Return the (X, Y) coordinate for the center point of the cell that contains the specified text.  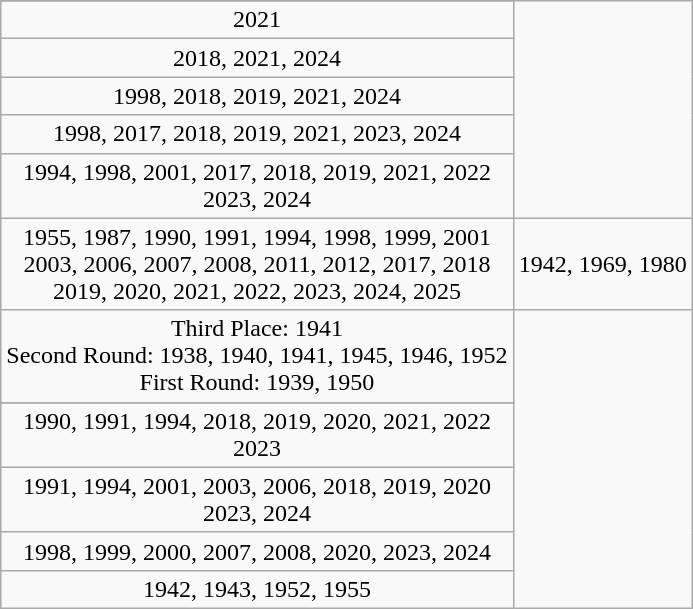
1994, 1998, 2001, 2017, 2018, 2019, 2021, 2022 2023, 2024 (257, 186)
1998, 2017, 2018, 2019, 2021, 2023, 2024 (257, 134)
1998, 2018, 2019, 2021, 2024 (257, 96)
2021 (257, 20)
1990, 1991, 1994, 2018, 2019, 2020, 2021, 2022 2023 (257, 434)
1942, 1943, 1952, 1955 (257, 589)
1991, 1994, 2001, 2003, 2006, 2018, 2019, 2020 2023, 2024 (257, 500)
1955, 1987, 1990, 1991, 1994, 1998, 1999, 2001 2003, 2006, 2007, 2008, 2011, 2012, 2017, 2018 2019, 2020, 2021, 2022, 2023, 2024, 2025 (257, 264)
Third Place: 1941 Second Round: 1938, 1940, 1941, 1945, 1946, 1952 First Round: 1939, 1950 (257, 356)
2018, 2021, 2024 (257, 58)
1998, 1999, 2000, 2007, 2008, 2020, 2023, 2024 (257, 551)
1942, 1969, 1980 (602, 264)
